From the cell containing the given text, extract its center point as [x, y] coordinate. 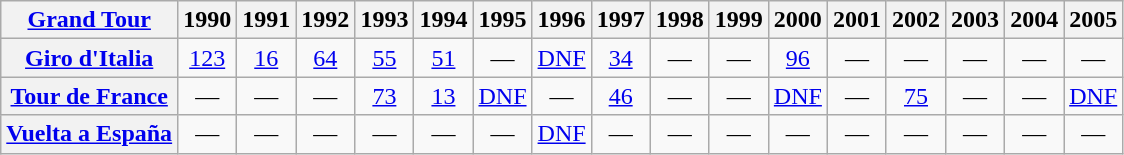
Vuelta a España [90, 134]
2003 [976, 20]
64 [326, 58]
Giro d'Italia [90, 58]
1993 [384, 20]
55 [384, 58]
1996 [562, 20]
Grand Tour [90, 20]
2002 [916, 20]
123 [208, 58]
2005 [1094, 20]
1991 [266, 20]
2001 [856, 20]
75 [916, 96]
1998 [680, 20]
34 [620, 58]
2000 [798, 20]
73 [384, 96]
46 [620, 96]
96 [798, 58]
1992 [326, 20]
1997 [620, 20]
1999 [738, 20]
Tour de France [90, 96]
13 [444, 96]
51 [444, 58]
1990 [208, 20]
1994 [444, 20]
2004 [1034, 20]
1995 [502, 20]
16 [266, 58]
